Scan for the cell matching the given text and deliver its [x, y] coordinate at center. 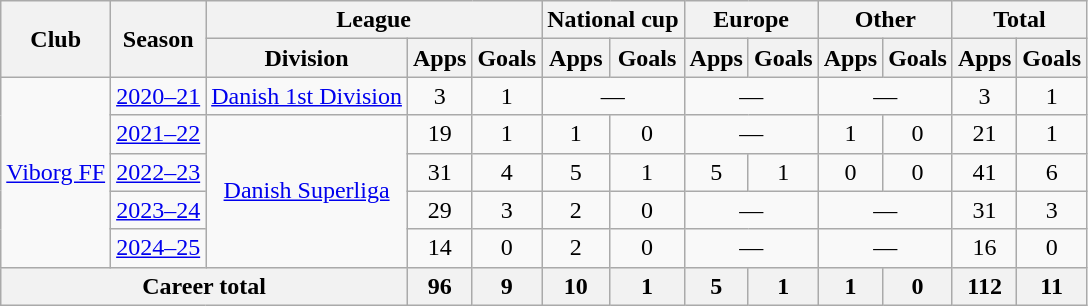
9 [507, 286]
Division [307, 58]
Career total [204, 286]
League [374, 20]
19 [439, 134]
96 [439, 286]
Danish Superliga [307, 191]
Other [885, 20]
2022–23 [158, 172]
Europe [751, 20]
14 [439, 248]
2023–24 [158, 210]
2024–25 [158, 248]
21 [984, 134]
16 [984, 248]
Viborg FF [56, 172]
6 [1052, 172]
Danish 1st Division [307, 96]
4 [507, 172]
Season [158, 39]
2020–21 [158, 96]
2021–22 [158, 134]
Total [1019, 20]
National cup [613, 20]
29 [439, 210]
41 [984, 172]
Club [56, 39]
11 [1052, 286]
112 [984, 286]
10 [576, 286]
